Return the [X, Y] coordinate for the center point of the cell that contains the specified text.  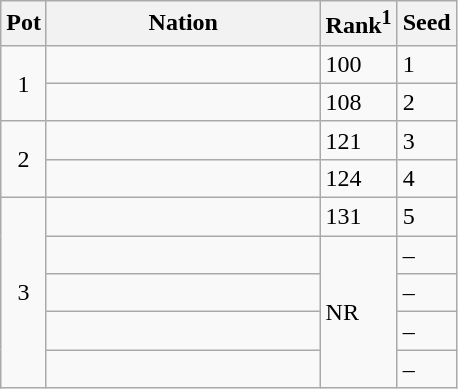
Nation [183, 24]
NR [358, 312]
Pot [24, 24]
5 [426, 217]
Seed [426, 24]
124 [358, 178]
131 [358, 217]
Rank1 [358, 24]
100 [358, 64]
108 [358, 102]
4 [426, 178]
121 [358, 140]
